From the cell containing the given text, extract its center point as (x, y) coordinate. 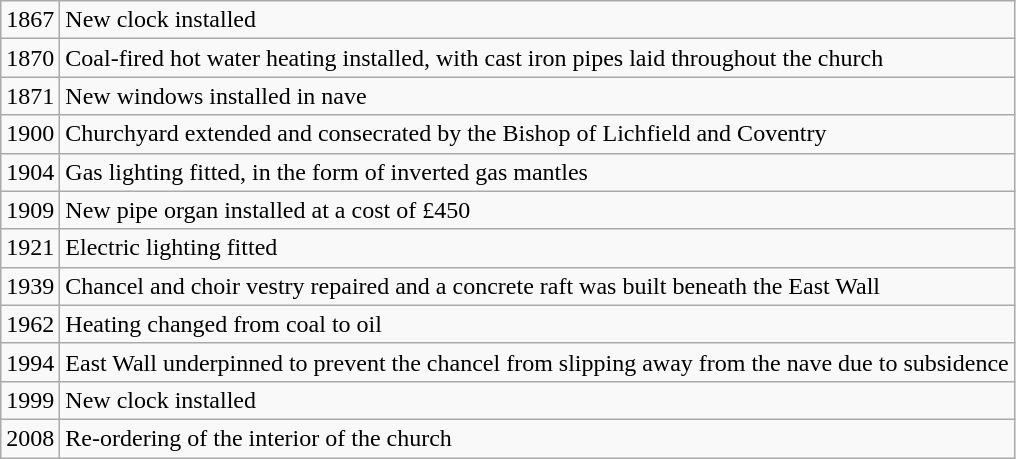
Heating changed from coal to oil (537, 324)
New pipe organ installed at a cost of £450 (537, 210)
1904 (30, 172)
1921 (30, 248)
Gas lighting fitted, in the form of inverted gas mantles (537, 172)
1999 (30, 400)
1939 (30, 286)
Re-ordering of the interior of the church (537, 438)
1909 (30, 210)
Electric lighting fitted (537, 248)
Churchyard extended and consecrated by the Bishop of Lichfield and Coventry (537, 134)
1994 (30, 362)
East Wall underpinned to prevent the chancel from slipping away from the nave due to subsidence (537, 362)
1900 (30, 134)
1871 (30, 96)
1870 (30, 58)
New windows installed in nave (537, 96)
1867 (30, 20)
1962 (30, 324)
2008 (30, 438)
Chancel and choir vestry repaired and a concrete raft was built beneath the East Wall (537, 286)
Coal-fired hot water heating installed, with cast iron pipes laid throughout the church (537, 58)
